Find where the given text appears and provide that cell's center as (x, y) coordinate. 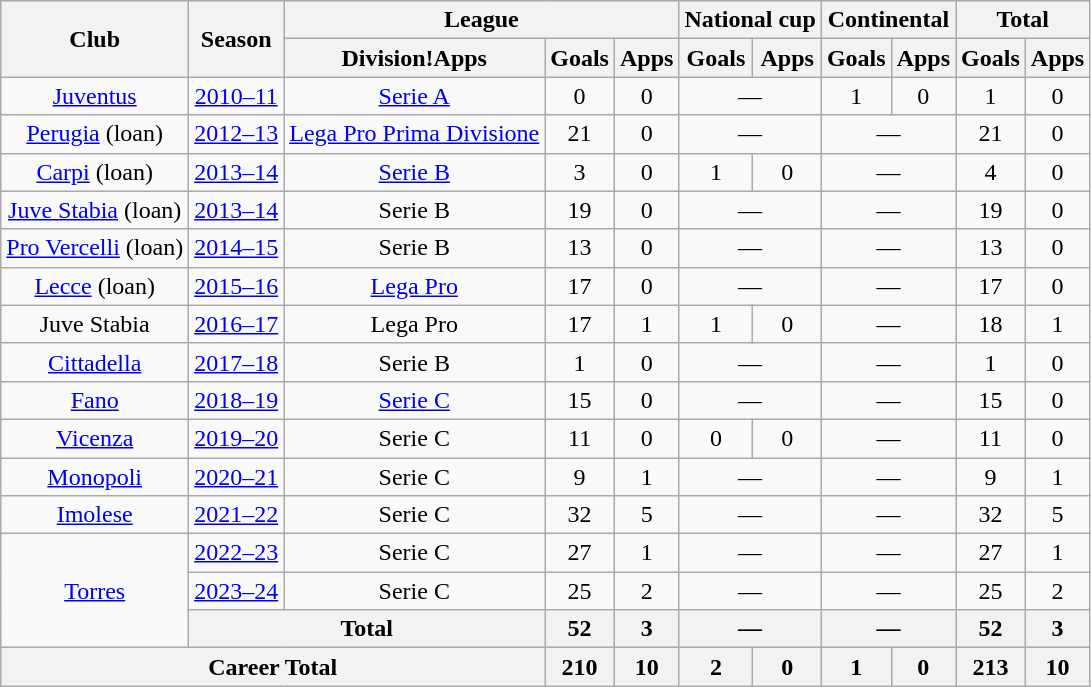
Perugia (loan) (95, 134)
213 (991, 667)
210 (580, 667)
Monopoli (95, 477)
2019–20 (236, 438)
Pro Vercelli (loan) (95, 248)
2017–18 (236, 362)
Career Total (273, 667)
Cittadella (95, 362)
2014–15 (236, 248)
2018–19 (236, 400)
Lecce (loan) (95, 286)
Juve Stabia (95, 324)
Season (236, 39)
Torres (95, 591)
2022–23 (236, 553)
Club (95, 39)
2015–16 (236, 286)
Continental (888, 20)
Division!Apps (414, 58)
Vicenza (95, 438)
Juve Stabia (loan) (95, 210)
Carpi (loan) (95, 172)
National cup (750, 20)
Juventus (95, 96)
Fano (95, 400)
Serie A (414, 96)
4 (991, 172)
2012–13 (236, 134)
Imolese (95, 515)
2021–22 (236, 515)
2020–21 (236, 477)
2010–11 (236, 96)
18 (991, 324)
2016–17 (236, 324)
Lega Pro Prima Divisione (414, 134)
2023–24 (236, 591)
League (482, 20)
